Capture the cell that displays the provided text and extract its (X, Y) central coordinate. 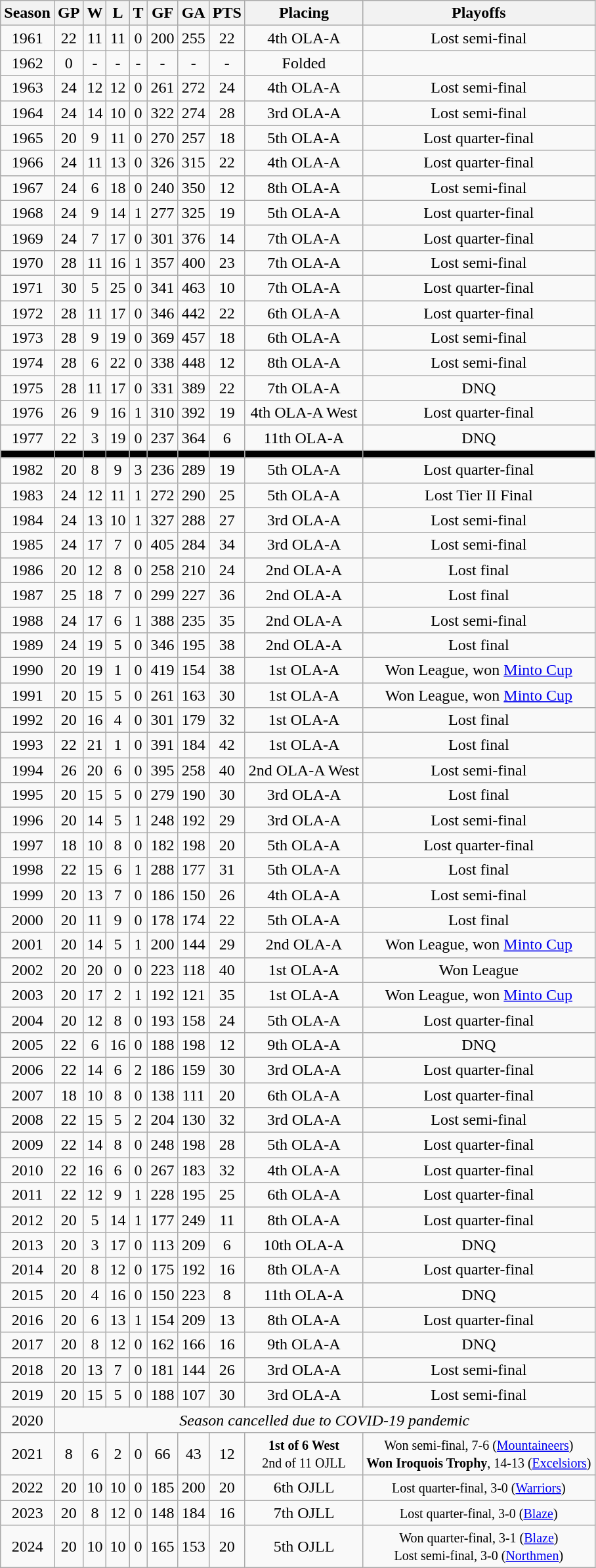
107 (193, 1395)
289 (193, 470)
1999 (28, 895)
1973 (28, 338)
326 (163, 163)
Placing (303, 13)
2012 (28, 1220)
2007 (28, 1095)
148 (163, 1512)
1995 (28, 795)
369 (163, 338)
111 (193, 1095)
338 (163, 363)
1st of 6 West2nd of 11 OJLL (303, 1454)
249 (193, 1220)
331 (163, 388)
2nd OLA-A West (303, 770)
158 (193, 1020)
2009 (28, 1145)
2014 (28, 1270)
364 (193, 438)
350 (193, 188)
2023 (28, 1512)
1983 (28, 495)
23 (227, 263)
2011 (28, 1195)
448 (193, 363)
2015 (28, 1295)
34 (227, 545)
153 (193, 1547)
185 (163, 1487)
GA (193, 13)
GP (68, 13)
Won quarter-final, 3-1 (Blaze)Lost semi-final, 3-0 (Northmen) (479, 1547)
2017 (28, 1345)
1961 (28, 38)
392 (193, 413)
237 (163, 438)
2022 (28, 1487)
1962 (28, 63)
Lost quarter-final, 3-0 (Blaze) (479, 1512)
1982 (28, 470)
159 (193, 1070)
1988 (28, 620)
2024 (28, 1547)
327 (163, 520)
388 (163, 620)
2016 (28, 1320)
1971 (28, 288)
2003 (28, 995)
1974 (28, 363)
43 (193, 1454)
274 (193, 113)
2001 (28, 945)
W (95, 13)
1972 (28, 313)
121 (193, 995)
1968 (28, 213)
400 (193, 263)
1987 (28, 595)
257 (193, 138)
1965 (28, 138)
Lost Tier II Final (479, 495)
181 (163, 1370)
182 (163, 845)
2006 (28, 1070)
357 (163, 263)
322 (163, 113)
Season cancelled due to COVID-19 pandemic (324, 1420)
162 (163, 1345)
Season (28, 13)
163 (193, 695)
325 (193, 213)
31 (227, 870)
Won League (479, 970)
Playoffs (479, 13)
GF (163, 13)
235 (193, 620)
130 (193, 1120)
175 (163, 1270)
310 (163, 413)
2002 (28, 970)
2004 (28, 1020)
66 (163, 1454)
PTS (227, 13)
236 (163, 470)
138 (163, 1095)
1994 (28, 770)
7th OJLL (303, 1512)
190 (193, 795)
42 (227, 745)
463 (193, 288)
166 (193, 1345)
419 (163, 670)
178 (163, 920)
1985 (28, 545)
27 (227, 520)
1977 (28, 438)
Lost quarter-final, 3-0 (Warriors) (479, 1487)
395 (163, 770)
204 (163, 1120)
183 (193, 1170)
36 (227, 595)
457 (193, 338)
118 (193, 970)
2005 (28, 1045)
1964 (28, 113)
284 (193, 545)
2013 (28, 1245)
1989 (28, 645)
270 (163, 138)
1969 (28, 238)
1970 (28, 263)
1993 (28, 745)
5th OJLL (303, 1547)
279 (163, 795)
L (118, 13)
240 (163, 188)
113 (163, 1245)
227 (193, 595)
1984 (28, 520)
255 (193, 38)
228 (163, 1195)
165 (163, 1547)
1986 (28, 570)
1991 (28, 695)
267 (163, 1170)
1963 (28, 88)
2019 (28, 1395)
1966 (28, 163)
10th OLA-A (303, 1245)
4th OLA-A West (303, 413)
Won semi-final, 7-6 (Mountaineers)Won Iroquois Trophy, 14-13 (Excelsiors) (479, 1454)
2021 (28, 1454)
193 (163, 1020)
174 (193, 920)
2018 (28, 1370)
Folded (303, 63)
2010 (28, 1170)
391 (163, 745)
405 (163, 545)
1976 (28, 413)
290 (193, 495)
1992 (28, 720)
T (138, 13)
1975 (28, 388)
376 (193, 238)
1990 (28, 670)
1997 (28, 845)
179 (193, 720)
315 (193, 163)
2020 (28, 1420)
210 (193, 570)
1998 (28, 870)
1967 (28, 188)
442 (193, 313)
1996 (28, 820)
21 (95, 745)
2008 (28, 1120)
6th OJLL (303, 1487)
2000 (28, 920)
389 (193, 388)
299 (163, 595)
341 (163, 288)
277 (163, 213)
